Provide the (x, y) coordinate of the cell's center where the given text is located.  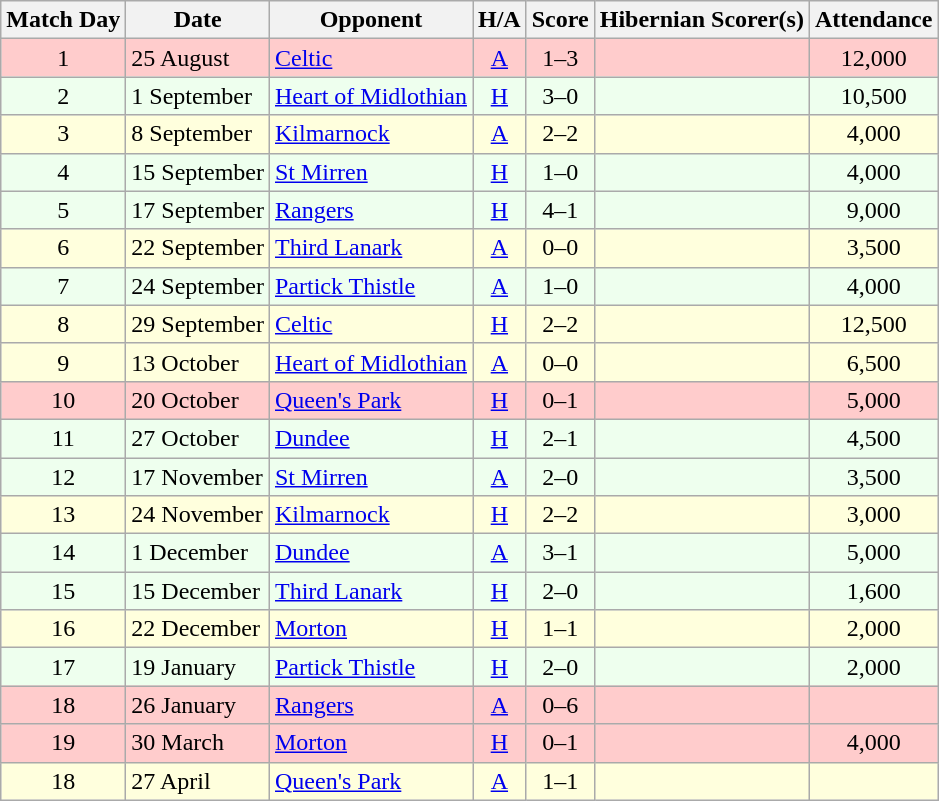
6,500 (873, 362)
13 October (198, 362)
27 April (198, 781)
Opponent (370, 20)
H/A (499, 20)
29 September (198, 324)
4–1 (560, 210)
22 September (198, 248)
17 (64, 667)
Score (560, 20)
Date (198, 20)
25 August (198, 58)
12,000 (873, 58)
Attendance (873, 20)
1 September (198, 96)
30 March (198, 743)
4,500 (873, 438)
10,500 (873, 96)
15 (64, 591)
9 (64, 362)
19 January (198, 667)
Match Day (64, 20)
12 (64, 477)
14 (64, 553)
26 January (198, 705)
11 (64, 438)
2–1 (560, 438)
0–6 (560, 705)
24 September (198, 286)
24 November (198, 515)
15 December (198, 591)
22 December (198, 629)
3–1 (560, 553)
17 November (198, 477)
8 (64, 324)
3 (64, 134)
1 (64, 58)
12,500 (873, 324)
4 (64, 172)
8 September (198, 134)
1,600 (873, 591)
5 (64, 210)
13 (64, 515)
1 December (198, 553)
9,000 (873, 210)
7 (64, 286)
15 September (198, 172)
1–3 (560, 58)
16 (64, 629)
3,000 (873, 515)
20 October (198, 400)
6 (64, 248)
17 September (198, 210)
2 (64, 96)
Hibernian Scorer(s) (702, 20)
27 October (198, 438)
19 (64, 743)
3–0 (560, 96)
10 (64, 400)
